Determine the [X, Y] coordinate at the center of the cell enclosing the given text.  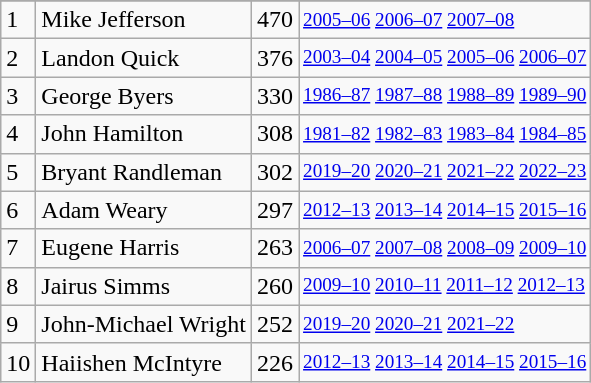
3 [18, 96]
John-Michael Wright [144, 324]
6 [18, 210]
2003–04 2004–05 2005–06 2006–07 [444, 58]
8 [18, 286]
470 [274, 20]
Mike Jefferson [144, 20]
330 [274, 96]
5 [18, 172]
226 [274, 362]
7 [18, 248]
Eugene Harris [144, 248]
10 [18, 362]
1986–87 1987–88 1988–89 1989–90 [444, 96]
1981–82 1982–83 1983–84 1984–85 [444, 134]
260 [274, 286]
2005–06 2006–07 2007–08 [444, 20]
302 [274, 172]
John Hamilton [144, 134]
Jairus Simms [144, 286]
2019–20 2020–21 2021–22 [444, 324]
Landon Quick [144, 58]
4 [18, 134]
252 [274, 324]
9 [18, 324]
Adam Weary [144, 210]
2019–20 2020–21 2021–22 2022–23 [444, 172]
2 [18, 58]
263 [274, 248]
Bryant Randleman [144, 172]
George Byers [144, 96]
1 [18, 20]
2006–07 2007–08 2008–09 2009–10 [444, 248]
297 [274, 210]
376 [274, 58]
Haiishen McIntyre [144, 362]
2009–10 2010–11 2011–12 2012–13 [444, 286]
308 [274, 134]
